Detect which cell encompasses the target text, then output its [x, y] center coordinate. 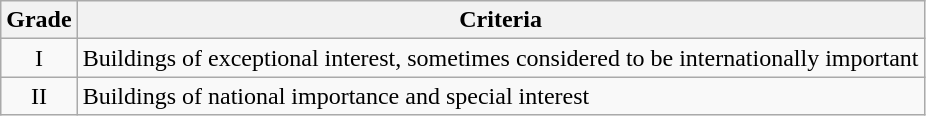
II [39, 96]
Criteria [500, 20]
Buildings of national importance and special interest [500, 96]
I [39, 58]
Grade [39, 20]
Buildings of exceptional interest, sometimes considered to be internationally important [500, 58]
